Output the [x, y] coordinate of the center of the cell containing the given text.  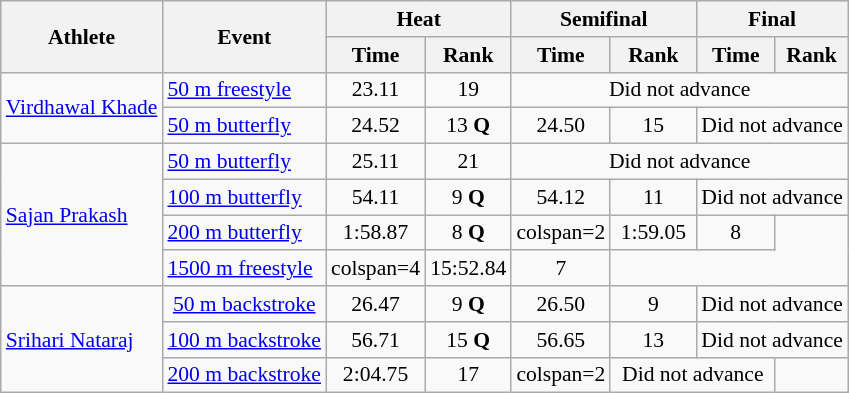
19 [468, 90]
8 [736, 233]
Semifinal [604, 19]
56.71 [376, 340]
17 [468, 375]
1:58.87 [376, 233]
13 Q [468, 126]
21 [468, 162]
Virdhawal Khade [82, 108]
Srihari Nataraj [82, 340]
100 m butterfly [244, 197]
200 m butterfly [244, 233]
54.12 [560, 197]
7 [560, 269]
13 [653, 340]
54.11 [376, 197]
100 m backstroke [244, 340]
50 m freestyle [244, 90]
24.50 [560, 126]
Final [772, 19]
2:04.75 [376, 375]
11 [653, 197]
Athlete [82, 36]
25.11 [376, 162]
15 [653, 126]
26.47 [376, 304]
1:59.05 [653, 233]
15:52.84 [468, 269]
56.65 [560, 340]
200 m backstroke [244, 375]
Event [244, 36]
Sajan Prakash [82, 215]
26.50 [560, 304]
50 m backstroke [244, 304]
Heat [418, 19]
8 Q [468, 233]
23.11 [376, 90]
15 Q [468, 340]
colspan=4 [376, 269]
1500 m freestyle [244, 269]
9 [653, 304]
24.52 [376, 126]
